Provide the [X, Y] coordinate of the cell's center where the given text is located.  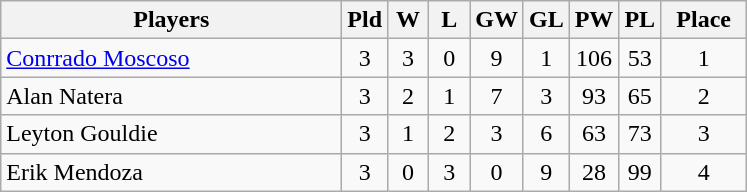
Alan Natera [172, 96]
73 [640, 134]
Pld [365, 20]
Players [172, 20]
Erik Mendoza [172, 172]
GL [546, 20]
93 [594, 96]
106 [594, 58]
4 [704, 172]
GW [497, 20]
63 [594, 134]
28 [594, 172]
L [450, 20]
PL [640, 20]
53 [640, 58]
Place [704, 20]
6 [546, 134]
PW [594, 20]
99 [640, 172]
Leyton Gouldie [172, 134]
65 [640, 96]
7 [497, 96]
W [408, 20]
Conrrado Moscoso [172, 58]
